Detect which cell encompasses the target text, then output its [X, Y] center coordinate. 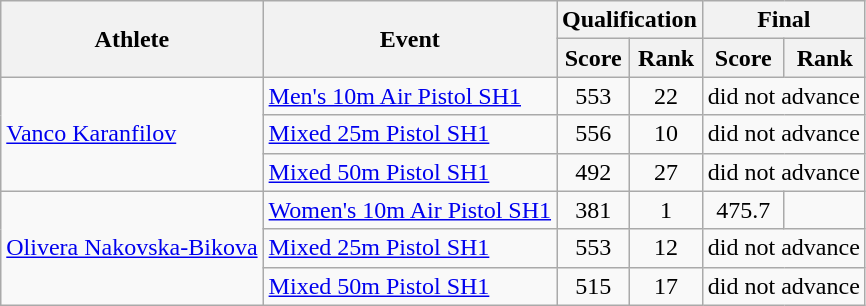
381 [594, 210]
Men's 10m Air Pistol SH1 [410, 96]
Final [784, 20]
Qualification [630, 20]
22 [666, 96]
12 [666, 248]
Olivera Nakovska-Bikova [132, 248]
492 [594, 172]
1 [666, 210]
17 [666, 286]
Vanco Karanfilov [132, 134]
Event [410, 39]
27 [666, 172]
Athlete [132, 39]
515 [594, 286]
556 [594, 134]
Women's 10m Air Pistol SH1 [410, 210]
10 [666, 134]
475.7 [743, 210]
